Return [X, Y] of the center of cell containing provided text 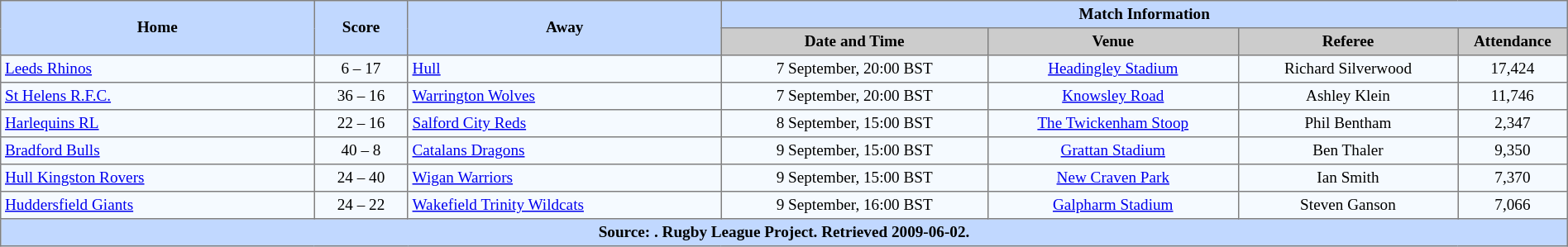
Home [157, 28]
Richard Silverwood [1348, 69]
8 September, 15:00 BST [854, 124]
6 – 17 [361, 69]
Attendance [1513, 41]
Referee [1348, 41]
Match Information [1145, 15]
Leeds Rhinos [157, 69]
Warrington Wolves [564, 96]
New Craven Park [1113, 178]
Venue [1113, 41]
24 – 40 [361, 178]
Ian Smith [1348, 178]
Hull [564, 69]
Score [361, 28]
7,066 [1513, 205]
St Helens R.F.C. [157, 96]
Phil Bentham [1348, 124]
Salford City Reds [564, 124]
Date and Time [854, 41]
Huddersfield Giants [157, 205]
Ashley Klein [1348, 96]
Harlequins RL [157, 124]
Knowsley Road [1113, 96]
40 – 8 [361, 150]
36 – 16 [361, 96]
Catalans Dragons [564, 150]
24 – 22 [361, 205]
9,350 [1513, 150]
22 – 16 [361, 124]
Away [564, 28]
9 September, 16:00 BST [854, 205]
17,424 [1513, 69]
Bradford Bulls [157, 150]
Wigan Warriors [564, 178]
Ben Thaler [1348, 150]
11,746 [1513, 96]
Hull Kingston Rovers [157, 178]
Source: . Rugby League Project. Retrieved 2009-06-02. [784, 233]
Steven Ganson [1348, 205]
2,347 [1513, 124]
Wakefield Trinity Wildcats [564, 205]
7,370 [1513, 178]
Grattan Stadium [1113, 150]
Headingley Stadium [1113, 69]
The Twickenham Stoop [1113, 124]
Galpharm Stadium [1113, 205]
